Find where the given text appears and provide that cell's center as (X, Y) coordinate. 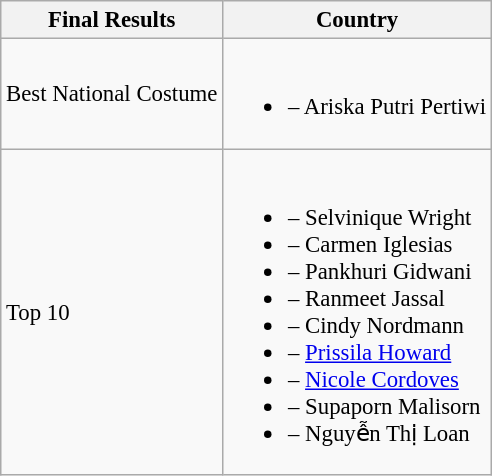
Final Results (112, 20)
Top 10 (112, 312)
Best National Costume (112, 94)
– Ariska Putri Pertiwi (358, 94)
Country (358, 20)
